From the cell containing the given text, extract its center point as (X, Y) coordinate. 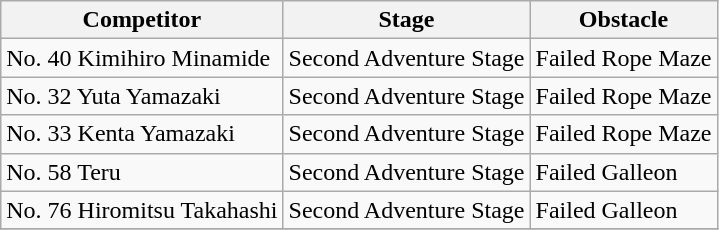
No. 33 Kenta Yamazaki (142, 134)
No. 32 Yuta Yamazaki (142, 96)
No. 40 Kimihiro Minamide (142, 58)
No. 76 Hiromitsu Takahashi (142, 210)
Stage (406, 20)
No. 58 Teru (142, 172)
Obstacle (624, 20)
Competitor (142, 20)
